From the cell containing the given text, extract its center point as [X, Y] coordinate. 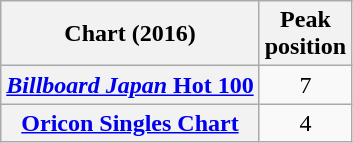
4 [305, 123]
Oricon Singles Chart [130, 123]
7 [305, 85]
Billboard Japan Hot 100 [130, 85]
Peakposition [305, 34]
Chart (2016) [130, 34]
